Find where the given text appears and provide that cell's center as (x, y) coordinate. 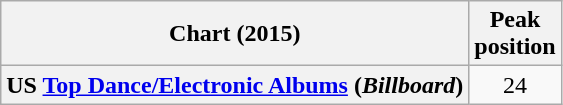
Chart (2015) (235, 34)
US Top Dance/Electronic Albums (Billboard) (235, 85)
24 (515, 85)
Peakposition (515, 34)
